Return [x, y] of the center of cell containing provided text 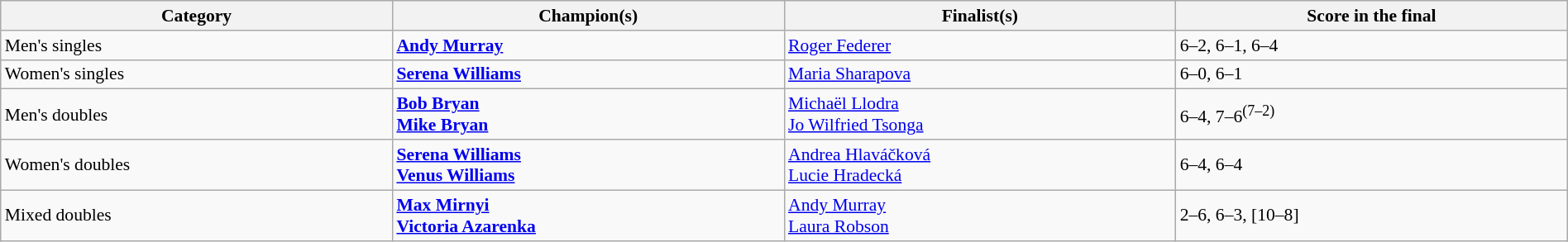
Serena Williams [588, 74]
Score in the final [1372, 16]
Michaël Llodra Jo Wilfried Tsonga [980, 114]
Andy Murray [588, 45]
Category [197, 16]
6–0, 6–1 [1372, 74]
Women's doubles [197, 165]
Women's singles [197, 74]
Roger Federer [980, 45]
6–4, 6–4 [1372, 165]
Bob Bryan Mike Bryan [588, 114]
6–2, 6–1, 6–4 [1372, 45]
Champion(s) [588, 16]
Men's doubles [197, 114]
Maria Sharapova [980, 74]
Mixed doubles [197, 215]
Finalist(s) [980, 16]
2–6, 6–3, [10–8] [1372, 215]
Serena Williams Venus Williams [588, 165]
Andrea Hlaváčková Lucie Hradecká [980, 165]
Max Mirnyi Victoria Azarenka [588, 215]
6–4, 7–6(7–2) [1372, 114]
Men's singles [197, 45]
Andy Murray Laura Robson [980, 215]
